Find where the given text appears and provide that cell's center as [X, Y] coordinate. 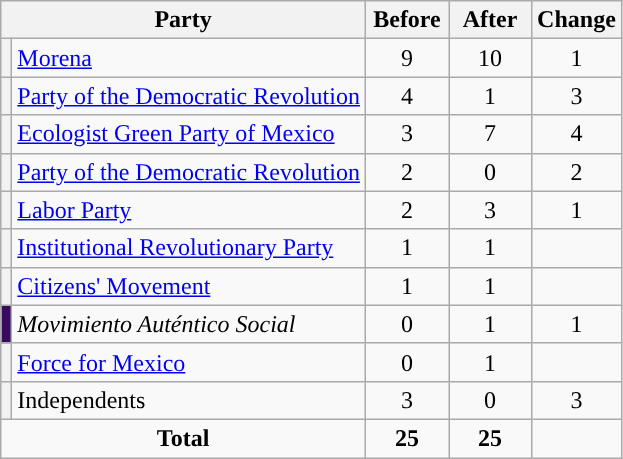
Labor Party [189, 210]
9 [406, 58]
Force for Mexico [189, 362]
Independents [189, 400]
10 [490, 58]
Ecologist Green Party of Mexico [189, 134]
Citizens' Movement [189, 286]
Change [577, 20]
7 [490, 134]
Before [406, 20]
Total [184, 438]
Institutional Revolutionary Party [189, 248]
Movimiento Auténtico Social [189, 324]
Morena [189, 58]
After [490, 20]
Party [184, 20]
